For the text-containing cell, return its midpoint in (X, Y) coordinate format. 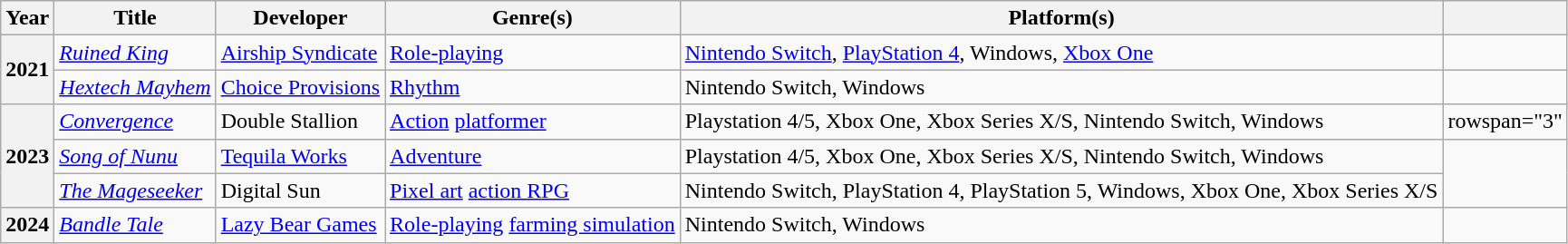
Nintendo Switch, PlayStation 4, Windows, Xbox One (1061, 53)
Action platformer (533, 122)
The Mageseeker (135, 190)
Adventure (533, 156)
2024 (27, 225)
Hextech Mayhem (135, 87)
Choice Provisions (300, 87)
2021 (27, 70)
Year (27, 18)
Role-playing farming simulation (533, 225)
Lazy Bear Games (300, 225)
Genre(s) (533, 18)
Tequila Works (300, 156)
Convergence (135, 122)
Platform(s) (1061, 18)
Song of Nunu (135, 156)
2023 (27, 156)
Digital Sun (300, 190)
Pixel art action RPG (533, 190)
Title (135, 18)
Rhythm (533, 87)
Developer (300, 18)
Double Stallion (300, 122)
Bandle Tale (135, 225)
rowspan="3" (1505, 122)
Role-playing (533, 53)
Nintendo Switch, PlayStation 4, PlayStation 5, Windows, Xbox One, Xbox Series X/S (1061, 190)
Ruined King (135, 53)
Airship Syndicate (300, 53)
